Identify which cell holds the provided text, then report its (x, y) central coordinate. 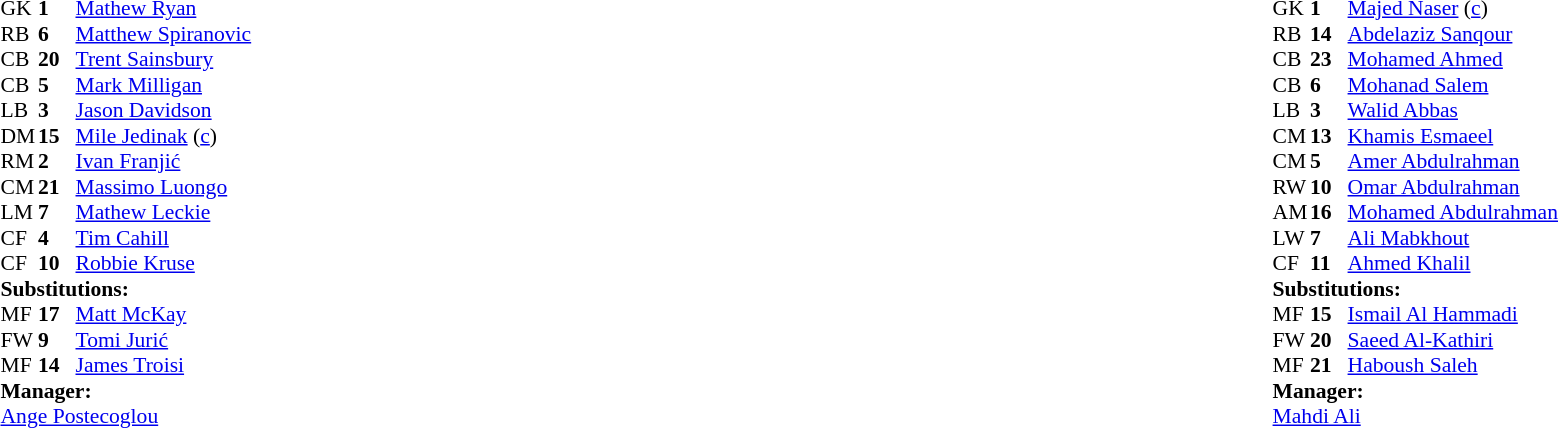
Tomi Jurić (164, 340)
Mile Jedinak (c) (164, 136)
James Troisi (164, 365)
Tim Cahill (164, 238)
LM (19, 213)
Substitutions: (126, 289)
11 (1329, 263)
Manager: (126, 391)
AM (1292, 213)
RM (19, 161)
16 (1329, 213)
DM (19, 136)
Ivan Franjić (164, 161)
9 (57, 340)
Mathew Leckie (164, 213)
2 (57, 161)
Matt McKay (164, 315)
Robbie Kruse (164, 263)
Mark Milligan (164, 85)
23 (1329, 59)
Matthew Spiranovic (164, 34)
4 (57, 238)
RW (1292, 187)
Trent Sainsbury (164, 59)
Jason Davidson (164, 111)
17 (57, 315)
Massimo Luongo (164, 187)
LW (1292, 238)
13 (1329, 136)
